Capture the cell that displays the provided text and extract its (X, Y) central coordinate. 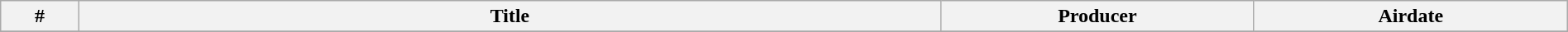
Airdate (1411, 16)
Producer (1097, 16)
Title (509, 16)
# (40, 16)
